Pinpoint the cell where the given text exists, returning its [X, Y] midpoint coordinate. 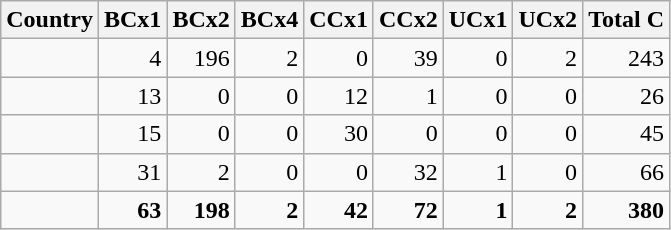
12 [339, 96]
196 [201, 58]
45 [626, 134]
13 [132, 96]
UCx1 [478, 20]
BCx4 [269, 20]
Total C [626, 20]
BCx2 [201, 20]
UCx2 [548, 20]
72 [408, 210]
243 [626, 58]
CCx2 [408, 20]
CCx1 [339, 20]
Country [50, 20]
4 [132, 58]
31 [132, 172]
63 [132, 210]
30 [339, 134]
32 [408, 172]
42 [339, 210]
26 [626, 96]
66 [626, 172]
BCx1 [132, 20]
39 [408, 58]
198 [201, 210]
15 [132, 134]
380 [626, 210]
